Scan for the cell matching the given text and deliver its [X, Y] coordinate at center. 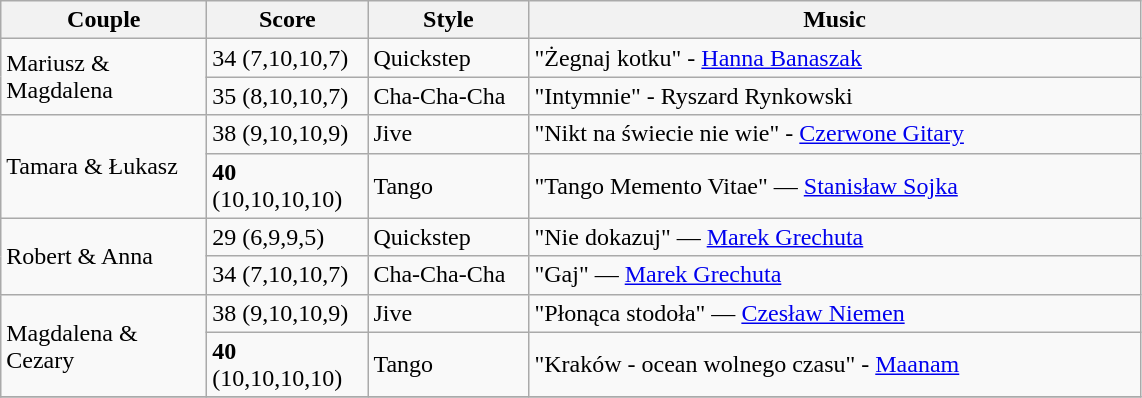
35 (8,10,10,7) [288, 96]
"Nikt na świecie nie wie" - Czerwone Gitary [834, 134]
29 (6,9,9,5) [288, 237]
"Intymnie" - Ryszard Rynkowski [834, 96]
Music [834, 20]
Mariusz & Magdalena [104, 77]
"Płonąca stodoła" — Czesław Niemen [834, 313]
Style [448, 20]
"Gaj" — Marek Grechuta [834, 275]
"Żegnaj kotku" - Hanna Banaszak [834, 58]
Robert & Anna [104, 256]
"Tango Memento Vitae" — Stanisław Sojka [834, 186]
Tamara & Łukasz [104, 166]
"Kraków - ocean wolnego czasu" - Maanam [834, 364]
Couple [104, 20]
"Nie dokazuj" — Marek Grechuta [834, 237]
Score [288, 20]
Magdalena & Cezary [104, 346]
